Identify which cell holds the provided text, then report its (X, Y) central coordinate. 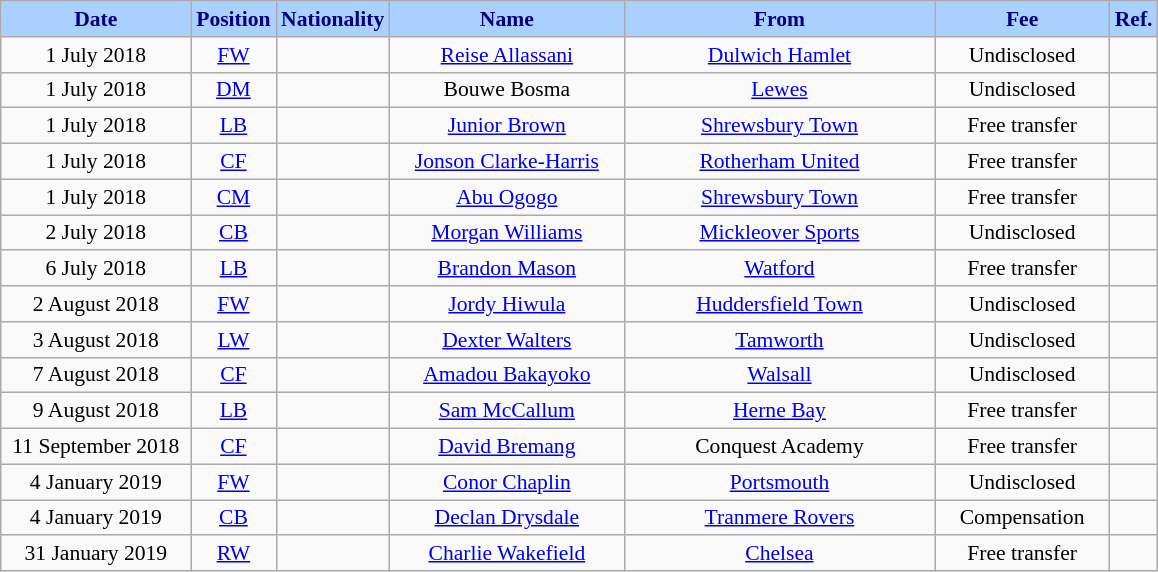
Abu Ogogo (506, 197)
LW (234, 340)
Reise Allassani (506, 55)
2 August 2018 (96, 304)
Conor Chaplin (506, 482)
Amadou Bakayoko (506, 375)
Jonson Clarke-Harris (506, 162)
Ref. (1134, 19)
Watford (779, 269)
Rotherham United (779, 162)
11 September 2018 (96, 447)
Fee (1022, 19)
Huddersfield Town (779, 304)
31 January 2019 (96, 554)
Date (96, 19)
Walsall (779, 375)
From (779, 19)
Name (506, 19)
Compensation (1022, 518)
Portsmouth (779, 482)
Dexter Walters (506, 340)
CM (234, 197)
Bouwe Bosma (506, 90)
Herne Bay (779, 411)
Mickleover Sports (779, 233)
Dulwich Hamlet (779, 55)
Jordy Hiwula (506, 304)
Declan Drysdale (506, 518)
Tranmere Rovers (779, 518)
Lewes (779, 90)
9 August 2018 (96, 411)
DM (234, 90)
2 July 2018 (96, 233)
Position (234, 19)
RW (234, 554)
Chelsea (779, 554)
David Bremang (506, 447)
Morgan Williams (506, 233)
Sam McCallum (506, 411)
Junior Brown (506, 126)
Charlie Wakefield (506, 554)
Conquest Academy (779, 447)
Tamworth (779, 340)
Nationality (332, 19)
Brandon Mason (506, 269)
3 August 2018 (96, 340)
7 August 2018 (96, 375)
6 July 2018 (96, 269)
